Search for the cell housing the specified text and yield its (X, Y) center coordinate. 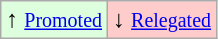
↑ Promoted (54, 20)
↓ Relegated (162, 20)
